Output the (x, y) coordinate of the center of the cell containing the given text.  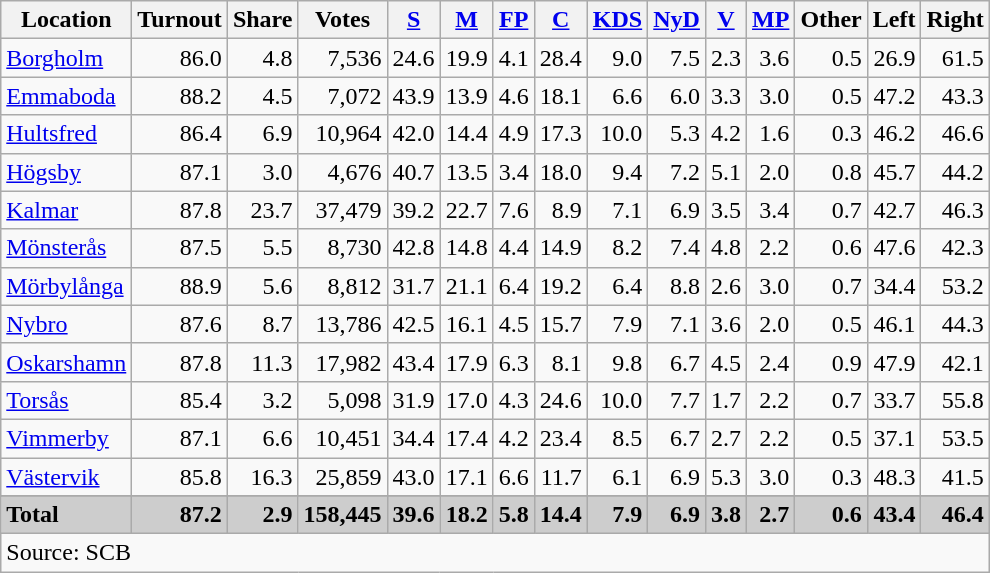
4.9 (514, 134)
8.1 (560, 362)
4.3 (514, 400)
47.6 (894, 248)
17.1 (466, 477)
46.4 (955, 515)
88.9 (180, 286)
8.7 (262, 324)
7.6 (514, 210)
42.3 (955, 248)
Högsby (66, 172)
Kalmar (66, 210)
48.3 (894, 477)
53.5 (955, 438)
26.9 (894, 58)
46.6 (955, 134)
39.2 (414, 210)
0.8 (831, 172)
6.0 (677, 96)
40.7 (414, 172)
17.4 (466, 438)
1.6 (771, 134)
8.8 (677, 286)
11.3 (262, 362)
3.3 (726, 96)
8.9 (560, 210)
43.0 (414, 477)
88.2 (180, 96)
5.1 (726, 172)
17,982 (342, 362)
87.5 (180, 248)
Other (831, 20)
4,676 (342, 172)
Source: SCB (496, 553)
7,072 (342, 96)
NyD (677, 20)
Borgholm (66, 58)
1.7 (726, 400)
Turnout (180, 20)
Vimmerby (66, 438)
55.8 (955, 400)
87.2 (180, 515)
3.2 (262, 400)
31.9 (414, 400)
3.8 (726, 515)
9.8 (617, 362)
KDS (617, 20)
8.5 (617, 438)
Hultsfred (66, 134)
8,730 (342, 248)
41.5 (955, 477)
86.4 (180, 134)
15.7 (560, 324)
9.0 (617, 58)
42.7 (894, 210)
3.5 (726, 210)
18.0 (560, 172)
Mörbylånga (66, 286)
7,536 (342, 58)
0.9 (831, 362)
33.7 (894, 400)
4.4 (514, 248)
Right (955, 20)
Votes (342, 20)
5.5 (262, 248)
25,859 (342, 477)
Mönsterås (66, 248)
86.0 (180, 58)
61.5 (955, 58)
43.3 (955, 96)
FP (514, 20)
42.5 (414, 324)
2.4 (771, 362)
158,445 (342, 515)
47.2 (894, 96)
C (560, 20)
5.8 (514, 515)
16.1 (466, 324)
M (466, 20)
47.9 (894, 362)
Location (66, 20)
37,479 (342, 210)
MP (771, 20)
7.2 (677, 172)
23.7 (262, 210)
Share (262, 20)
18.1 (560, 96)
46.3 (955, 210)
44.3 (955, 324)
17.0 (466, 400)
Västervik (66, 477)
Emmaboda (66, 96)
Left (894, 20)
14.8 (466, 248)
7.5 (677, 58)
Oskarshamn (66, 362)
Nybro (66, 324)
Total (66, 515)
19.9 (466, 58)
10,451 (342, 438)
7.4 (677, 248)
S (414, 20)
6.3 (514, 362)
19.2 (560, 286)
6.1 (617, 477)
14.9 (560, 248)
37.1 (894, 438)
87.6 (180, 324)
17.3 (560, 134)
23.4 (560, 438)
18.2 (466, 515)
9.4 (617, 172)
45.7 (894, 172)
5.6 (262, 286)
10,964 (342, 134)
13,786 (342, 324)
39.6 (414, 515)
42.1 (955, 362)
21.1 (466, 286)
4.1 (514, 58)
44.2 (955, 172)
16.3 (262, 477)
2.3 (726, 58)
22.7 (466, 210)
V (726, 20)
2.6 (726, 286)
46.2 (894, 134)
11.7 (560, 477)
53.2 (955, 286)
85.8 (180, 477)
46.1 (894, 324)
8,812 (342, 286)
42.8 (414, 248)
4.6 (514, 96)
7.7 (677, 400)
28.4 (560, 58)
8.2 (617, 248)
17.9 (466, 362)
43.9 (414, 96)
85.4 (180, 400)
2.9 (262, 515)
5,098 (342, 400)
31.7 (414, 286)
13.9 (466, 96)
13.5 (466, 172)
42.0 (414, 134)
Torsås (66, 400)
